Search for the cell housing the specified text and yield its [x, y] center coordinate. 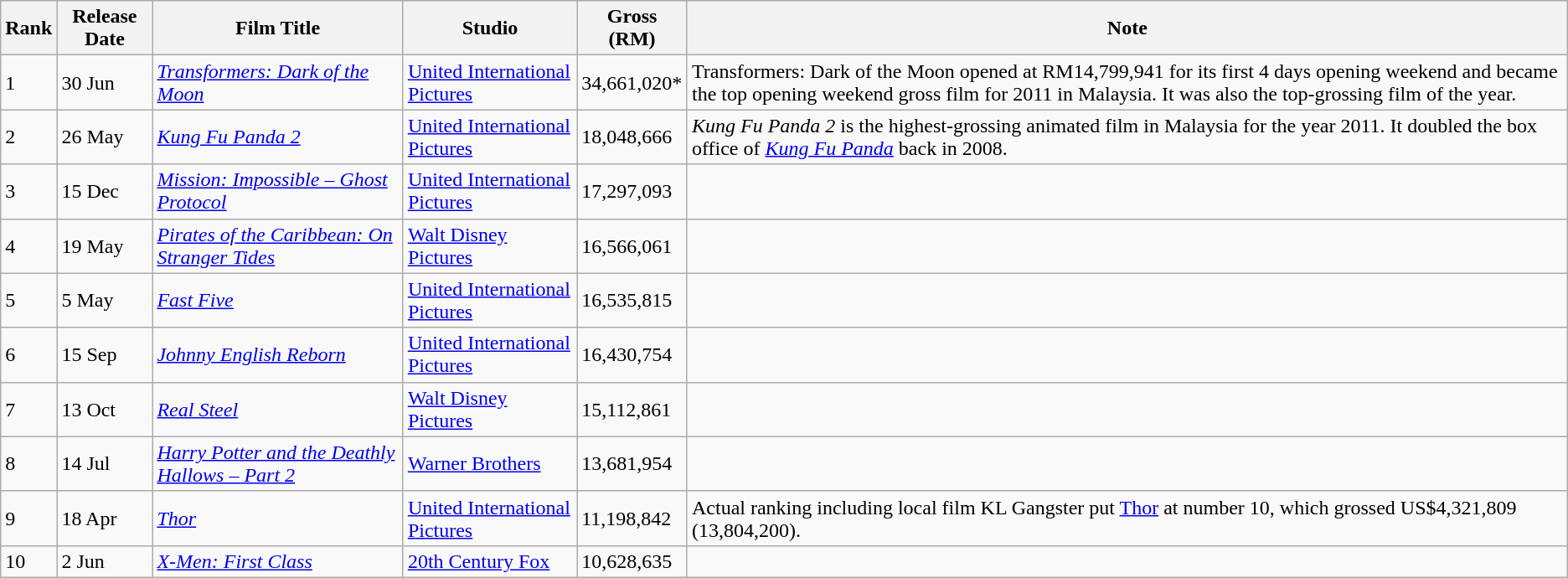
Kung Fu Panda 2 [278, 137]
Studio [489, 28]
17,297,093 [632, 191]
7 [28, 409]
Film Title [278, 28]
Actual ranking including local film KL Gangster put Thor at number 10, which grossed US$4,321,809 (13,804,200). [1127, 518]
Transformers: Dark of the Moon [278, 82]
Kung Fu Panda 2 is the highest-grossing animated film in Malaysia for the year 2011. It doubled the box office of Kung Fu Panda back in 2008. [1127, 137]
2 Jun [105, 561]
34,661,020* [632, 82]
5 [28, 300]
18 Apr [105, 518]
15 Dec [105, 191]
10 [28, 561]
16,566,061 [632, 246]
13 Oct [105, 409]
10,628,635 [632, 561]
8 [28, 464]
Pirates of the Caribbean: On Stranger Tides [278, 246]
Fast Five [278, 300]
2 [28, 137]
9 [28, 518]
6 [28, 355]
13,681,954 [632, 464]
26 May [105, 137]
11,198,842 [632, 518]
4 [28, 246]
Real Steel [278, 409]
15,112,861 [632, 409]
5 May [105, 300]
20th Century Fox [489, 561]
16,430,754 [632, 355]
Harry Potter and the Deathly Hallows – Part 2 [278, 464]
Johnny English Reborn [278, 355]
Gross (RM) [632, 28]
Note [1127, 28]
1 [28, 82]
Rank [28, 28]
16,535,815 [632, 300]
Release Date [105, 28]
X-Men: First Class [278, 561]
Thor [278, 518]
Warner Brothers [489, 464]
3 [28, 191]
30 Jun [105, 82]
15 Sep [105, 355]
18,048,666 [632, 137]
19 May [105, 246]
Mission: Impossible – Ghost Protocol [278, 191]
14 Jul [105, 464]
